Pinpoint the cell where the given text exists, returning its [x, y] midpoint coordinate. 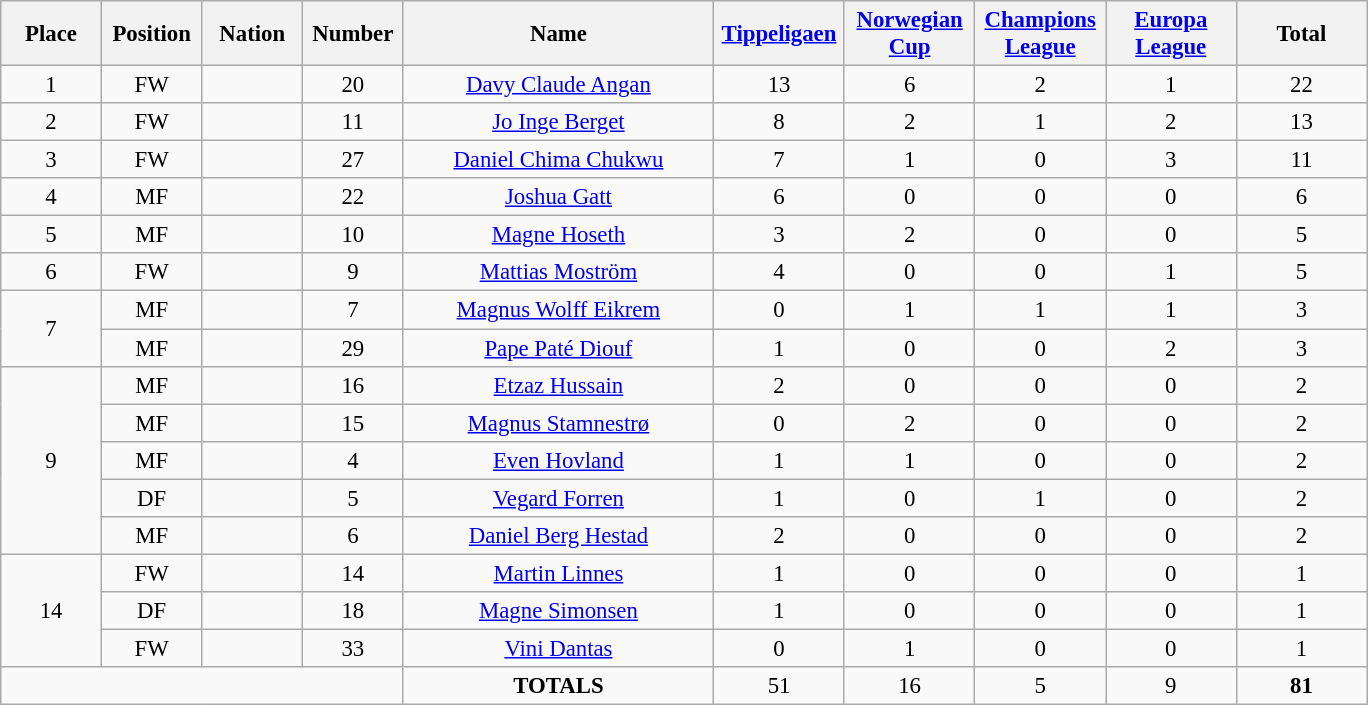
Davy Claude Angan [558, 85]
Tippeligaen [780, 34]
Daniel Berg Hestad [558, 536]
Magne Hoseth [558, 235]
Magnus Stamnestrø [558, 423]
Total [1302, 34]
10 [354, 235]
Name [558, 34]
20 [354, 85]
Even Hovland [558, 460]
Martin Linnes [558, 573]
Champions League [1040, 34]
TOTALS [558, 686]
Position [152, 34]
Vini Dantas [558, 648]
15 [354, 423]
33 [354, 648]
Mattias Moström [558, 273]
27 [354, 160]
Vegard Forren [558, 498]
Place [52, 34]
51 [780, 686]
Norwegian Cup [910, 34]
Magnus Wolff Eikrem [558, 310]
Pape Paté Diouf [558, 348]
Daniel Chima Chukwu [558, 160]
81 [1302, 686]
Europa League [1172, 34]
Jo Inge Berget [558, 122]
Nation [252, 34]
18 [354, 611]
Magne Simonsen [558, 611]
8 [780, 122]
29 [354, 348]
Joshua Gatt [558, 197]
Number [354, 34]
Etzaz Hussain [558, 385]
